From the cell containing the given text, extract its center point as [x, y] coordinate. 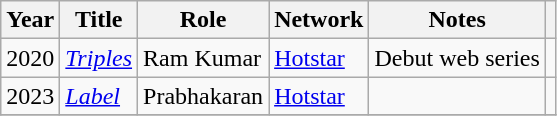
2020 [30, 58]
Year [30, 20]
2023 [30, 96]
Role [204, 20]
Ram Kumar [204, 58]
Triples [99, 58]
Title [99, 20]
Debut web series [457, 58]
Network [319, 20]
Prabhakaran [204, 96]
Label [99, 96]
Notes [457, 20]
